From the cell containing the given text, extract its center point as [x, y] coordinate. 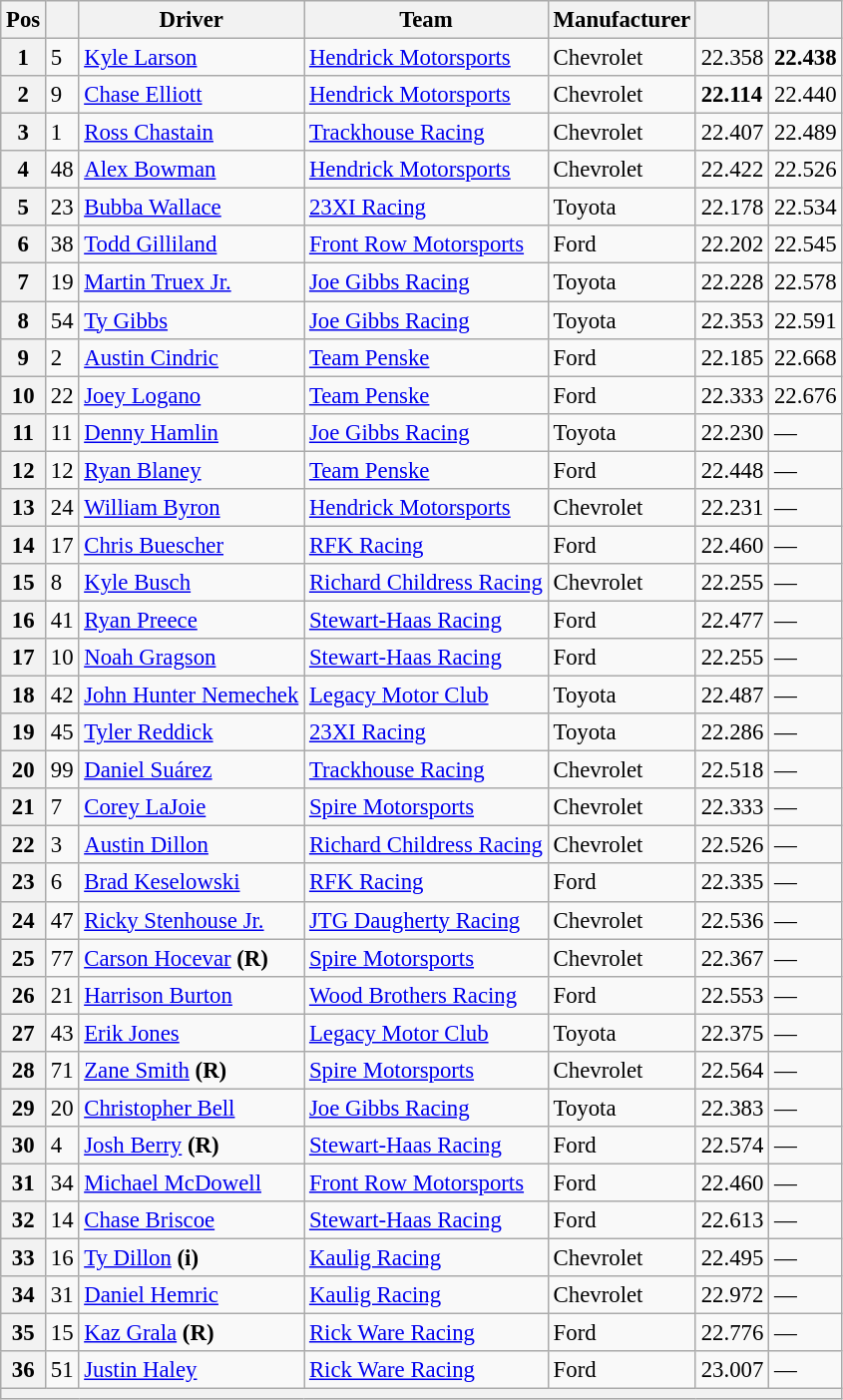
29 [24, 1108]
John Hunter Nemechek [192, 696]
35 [24, 1333]
Ryan Blaney [192, 470]
22.495 [732, 1258]
Chris Buescher [192, 545]
Driver [192, 20]
22.487 [732, 696]
22.202 [732, 244]
38 [62, 244]
Martin Truex Jr. [192, 282]
22.776 [732, 1333]
22.114 [732, 95]
22.438 [806, 58]
22.286 [732, 732]
Corey LaJoie [192, 807]
22.185 [732, 357]
Kyle Larson [192, 58]
Ricky Stenhouse Jr. [192, 920]
Austin Dillon [192, 845]
Manufacturer [622, 20]
32 [24, 1220]
48 [62, 170]
Brad Keselowski [192, 883]
Kyle Busch [192, 583]
Team [427, 20]
Harrison Burton [192, 995]
Erik Jones [192, 1033]
22.564 [732, 1071]
27 [24, 1033]
Ross Chastain [192, 133]
Austin Cindric [192, 357]
47 [62, 920]
22.228 [732, 282]
54 [62, 320]
30 [24, 1146]
22.553 [732, 995]
Zane Smith (R) [192, 1071]
Christopher Bell [192, 1108]
22.489 [806, 133]
22.383 [732, 1108]
Ty Dillon (i) [192, 1258]
22.534 [806, 208]
22.448 [732, 470]
22.477 [732, 620]
Carson Hocevar (R) [192, 958]
23.007 [732, 1370]
Tyler Reddick [192, 732]
Kaz Grala (R) [192, 1333]
25 [24, 958]
Michael McDowell [192, 1182]
36 [24, 1370]
22.407 [732, 133]
Denny Hamlin [192, 432]
Alex Bowman [192, 170]
22.578 [806, 282]
22.545 [806, 244]
71 [62, 1071]
22.676 [806, 395]
22.230 [732, 432]
Daniel Hemric [192, 1295]
22.668 [806, 357]
William Byron [192, 508]
22.335 [732, 883]
22.231 [732, 508]
33 [24, 1258]
Pos [24, 20]
22.422 [732, 170]
42 [62, 696]
43 [62, 1033]
22.440 [806, 95]
51 [62, 1370]
Justin Haley [192, 1370]
Chase Elliott [192, 95]
Ryan Preece [192, 620]
Daniel Suárez [192, 770]
99 [62, 770]
Wood Brothers Racing [427, 995]
22.574 [732, 1146]
28 [24, 1071]
41 [62, 620]
22.358 [732, 58]
26 [24, 995]
13 [24, 508]
22.972 [732, 1295]
18 [24, 696]
Todd Gilliland [192, 244]
22.367 [732, 958]
Ty Gibbs [192, 320]
22.518 [732, 770]
Chase Briscoe [192, 1220]
22.536 [732, 920]
JTG Daugherty Racing [427, 920]
22.353 [732, 320]
Joey Logano [192, 395]
22.613 [732, 1220]
77 [62, 958]
45 [62, 732]
22.178 [732, 208]
22.375 [732, 1033]
Josh Berry (R) [192, 1146]
Bubba Wallace [192, 208]
22.591 [806, 320]
Noah Gragson [192, 658]
